For the text-containing cell, return its midpoint in (X, Y) coordinate format. 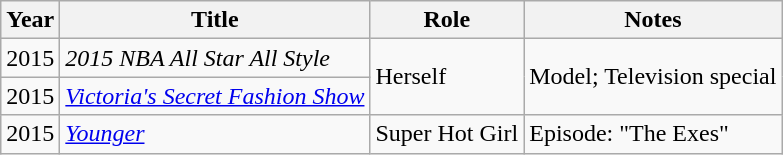
Herself (447, 77)
Year (30, 20)
Notes (653, 20)
Super Hot Girl (447, 134)
Episode: "The Exes" (653, 134)
2015 NBA All Star All Style (215, 58)
Role (447, 20)
Younger (215, 134)
Title (215, 20)
Victoria's Secret Fashion Show (215, 96)
Model; Television special (653, 77)
